Extract the [x, y] coordinate from the center of the cell holding the provided text.  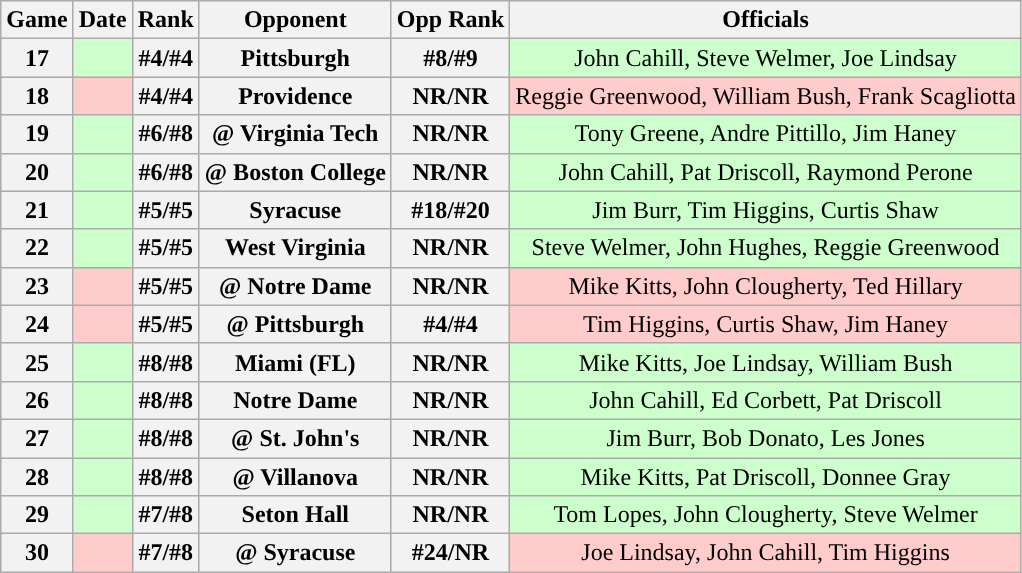
@ Notre Dame [295, 286]
Seton Hall [295, 515]
23 [37, 286]
John Cahill, Steve Welmer, Joe Lindsay [766, 58]
26 [37, 400]
Officials [766, 20]
28 [37, 477]
Tom Lopes, John Clougherty, Steve Welmer [766, 515]
Date [102, 20]
@ Virginia Tech [295, 134]
18 [37, 96]
Opponent [295, 20]
Tony Greene, Andre Pittillo, Jim Haney [766, 134]
Providence [295, 96]
21 [37, 210]
#8/#9 [450, 58]
Game [37, 20]
West Virginia [295, 248]
24 [37, 324]
Jim Burr, Bob Donato, Les Jones [766, 438]
22 [37, 248]
@ Villanova [295, 477]
25 [37, 362]
@ Pittsburgh [295, 324]
20 [37, 172]
27 [37, 438]
Mike Kitts, John Clougherty, Ted Hillary [766, 286]
Mike Kitts, Pat Driscoll, Donnee Gray [766, 477]
17 [37, 58]
Joe Lindsay, John Cahill, Tim Higgins [766, 553]
Steve Welmer, John Hughes, Reggie Greenwood [766, 248]
Rank [166, 20]
#18/#20 [450, 210]
Mike Kitts, Joe Lindsay, William Bush [766, 362]
#24/NR [450, 553]
@ St. John's [295, 438]
Notre Dame [295, 400]
30 [37, 553]
Tim Higgins, Curtis Shaw, Jim Haney [766, 324]
Pittsburgh [295, 58]
Syracuse [295, 210]
Jim Burr, Tim Higgins, Curtis Shaw [766, 210]
John Cahill, Ed Corbett, Pat Driscoll [766, 400]
19 [37, 134]
Reggie Greenwood, William Bush, Frank Scagliotta [766, 96]
Miami (FL) [295, 362]
@ Syracuse [295, 553]
@ Boston College [295, 172]
Opp Rank [450, 20]
29 [37, 515]
John Cahill, Pat Driscoll, Raymond Perone [766, 172]
